Provide the (X, Y) coordinate of the cell's center where the given text is located.  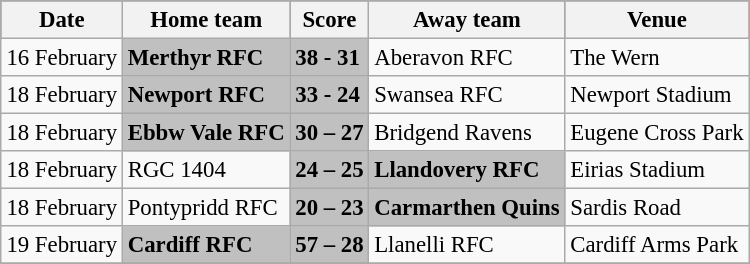
Carmarthen Quins (467, 208)
Llanelli RFC (467, 245)
Llandovery RFC (467, 170)
Eugene Cross Park (657, 133)
30 – 27 (330, 133)
Date (62, 20)
Merthyr RFC (206, 57)
16 February (62, 57)
Eirias Stadium (657, 170)
19 February (62, 245)
Newport RFC (206, 95)
Bridgend Ravens (467, 133)
57 – 28 (330, 245)
Home team (206, 20)
Aberavon RFC (467, 57)
Away team (467, 20)
24 – 25 (330, 170)
Venue (657, 20)
Ebbw Vale RFC (206, 133)
38 - 31 (330, 57)
33 - 24 (330, 95)
Swansea RFC (467, 95)
Score (330, 20)
Cardiff Arms Park (657, 245)
Cardiff RFC (206, 245)
The Wern (657, 57)
Pontypridd RFC (206, 208)
Newport Stadium (657, 95)
RGC 1404 (206, 170)
20 – 23 (330, 208)
Sardis Road (657, 208)
